Pinpoint the cell where the given text exists, returning its (x, y) midpoint coordinate. 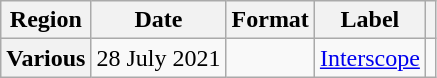
Format (270, 20)
Date (158, 20)
28 July 2021 (158, 58)
Label (370, 20)
Interscope (370, 58)
Region (46, 20)
Various (46, 58)
